From the cell containing the given text, extract its center point as (x, y) coordinate. 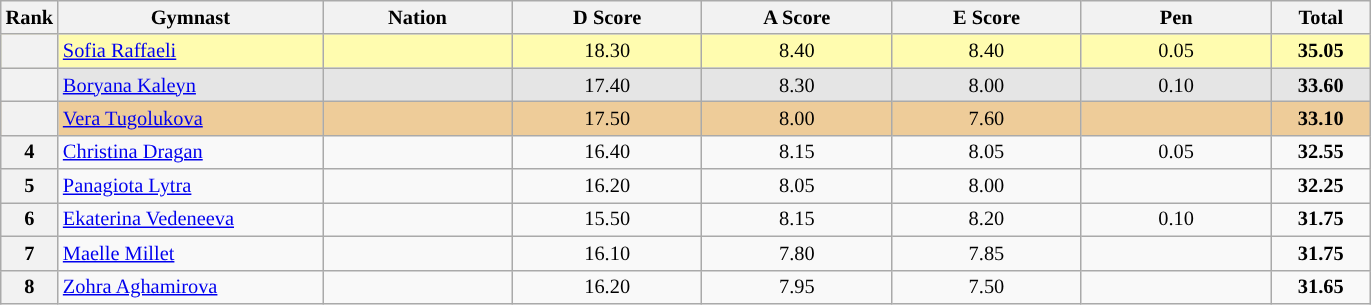
Ekaterina Vedeneeva (190, 219)
D Score (607, 17)
17.50 (607, 118)
16.10 (607, 253)
Vera Tugolukova (190, 118)
Gymnast (190, 17)
Pen (1176, 17)
A Score (797, 17)
7.85 (987, 253)
33.10 (1321, 118)
17.40 (607, 85)
Zohra Aghamirova (190, 287)
8.30 (797, 85)
Nation (418, 17)
31.65 (1321, 287)
Maelle Millet (190, 253)
5 (30, 186)
7 (30, 253)
32.55 (1321, 152)
Sofia Raffaeli (190, 51)
Total (1321, 17)
Christina Dragan (190, 152)
35.05 (1321, 51)
8 (30, 287)
15.50 (607, 219)
Rank (30, 17)
33.60 (1321, 85)
Panagiota Lytra (190, 186)
7.50 (987, 287)
7.95 (797, 287)
18.30 (607, 51)
Boryana Kaleyn (190, 85)
7.80 (797, 253)
32.25 (1321, 186)
8.20 (987, 219)
16.40 (607, 152)
4 (30, 152)
7.60 (987, 118)
6 (30, 219)
E Score (987, 17)
